Determine the [x, y] coordinate at the center of the cell enclosing the given text.  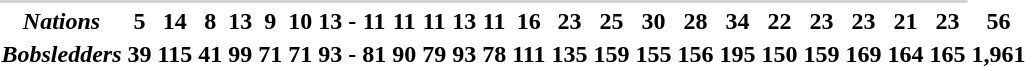
- [352, 21]
22 [780, 21]
16 [529, 21]
14 [175, 21]
25 [612, 21]
28 [696, 21]
10 [300, 21]
30 [654, 21]
Nations [62, 21]
9 [270, 21]
5 [140, 21]
34 [738, 21]
21 [906, 21]
8 [210, 21]
